From the cell containing the given text, extract its center point as [x, y] coordinate. 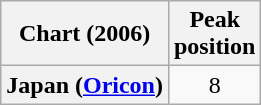
Japan (Oricon) [85, 85]
Chart (2006) [85, 34]
8 [214, 85]
Peakposition [214, 34]
